Return the (X, Y) coordinate for the center point of the cell that contains the specified text.  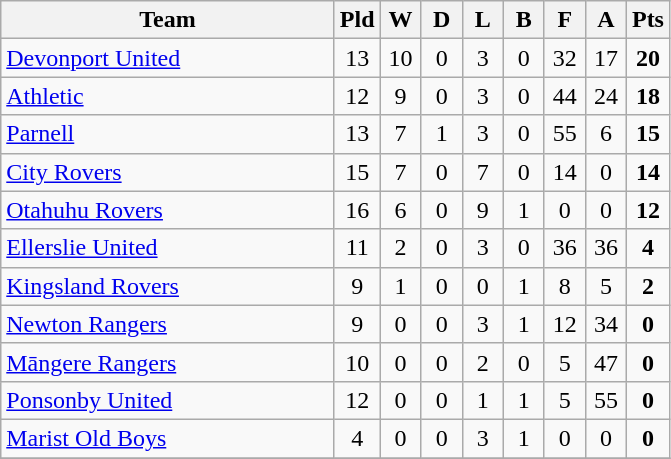
A (606, 20)
Māngere Rangers (168, 362)
B (524, 20)
F (564, 20)
City Rovers (168, 172)
D (442, 20)
20 (648, 58)
18 (648, 96)
Parnell (168, 134)
Devonport United (168, 58)
32 (564, 58)
17 (606, 58)
Ellerslie United (168, 248)
Pts (648, 20)
Otahuhu Rovers (168, 210)
Pld (357, 20)
16 (357, 210)
Newton Rangers (168, 324)
11 (357, 248)
Ponsonby United (168, 400)
24 (606, 96)
Marist Old Boys (168, 438)
Team (168, 20)
34 (606, 324)
8 (564, 286)
L (482, 20)
44 (564, 96)
47 (606, 362)
Athletic (168, 96)
W (400, 20)
Kingsland Rovers (168, 286)
